For the text-containing cell, return its midpoint in [X, Y] coordinate format. 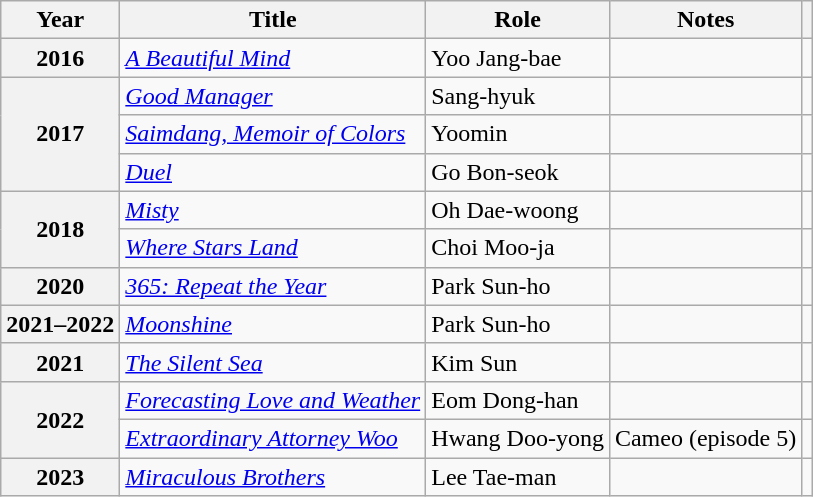
The Silent Sea [273, 362]
Duel [273, 172]
Year [60, 20]
Miraculous Brothers [273, 477]
2021–2022 [60, 324]
2017 [60, 134]
Kim Sun [518, 362]
A Beautiful Mind [273, 58]
Misty [273, 210]
2016 [60, 58]
Oh Dae-woong [518, 210]
Extraordinary Attorney Woo [273, 438]
Good Manager [273, 96]
Role [518, 20]
2023 [60, 477]
Eom Dong-han [518, 400]
Where Stars Land [273, 248]
2022 [60, 419]
Sang-hyuk [518, 96]
Moonshine [273, 324]
Hwang Doo-yong [518, 438]
Yoomin [518, 134]
Cameo (episode 5) [705, 438]
Forecasting Love and Weather [273, 400]
2021 [60, 362]
365: Repeat the Year [273, 286]
2018 [60, 229]
Saimdang, Memoir of Colors [273, 134]
Yoo Jang-bae [518, 58]
Notes [705, 20]
Lee Tae-man [518, 477]
Choi Moo-ja [518, 248]
Title [273, 20]
Go Bon-seok [518, 172]
2020 [60, 286]
